For the text-containing cell, return its midpoint in [x, y] coordinate format. 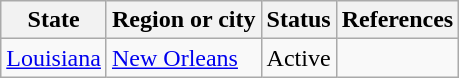
Louisiana [54, 58]
Active [298, 58]
References [398, 20]
New Orleans [184, 58]
State [54, 20]
Status [298, 20]
Region or city [184, 20]
